Extract the [X, Y] coordinate from the center of the cell holding the provided text.  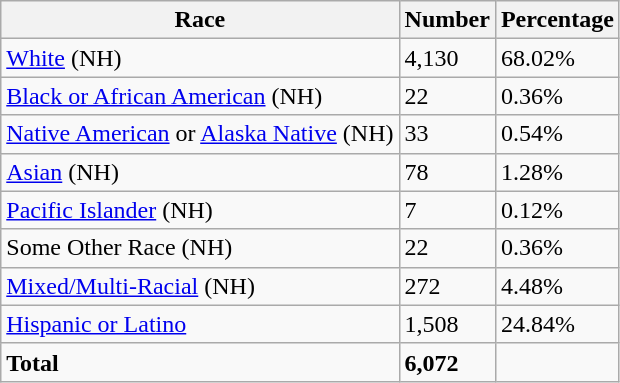
1,508 [447, 324]
Asian (NH) [200, 172]
0.12% [557, 210]
4,130 [447, 58]
Mixed/Multi-Racial (NH) [200, 286]
33 [447, 134]
Number [447, 20]
Pacific Islander (NH) [200, 210]
Percentage [557, 20]
Black or African American (NH) [200, 96]
78 [447, 172]
4.48% [557, 286]
272 [447, 286]
Some Other Race (NH) [200, 248]
24.84% [557, 324]
1.28% [557, 172]
0.54% [557, 134]
White (NH) [200, 58]
7 [447, 210]
Total [200, 362]
68.02% [557, 58]
6,072 [447, 362]
Race [200, 20]
Native American or Alaska Native (NH) [200, 134]
Hispanic or Latino [200, 324]
